Scan for the cell matching the given text and deliver its (X, Y) coordinate at center. 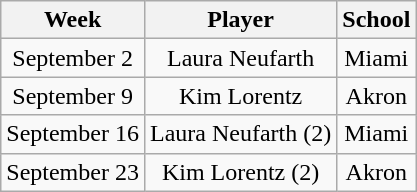
Laura Neufarth (2) (240, 134)
Player (240, 20)
Kim Lorentz (2) (240, 172)
Week (73, 20)
September 9 (73, 96)
School (376, 20)
September 16 (73, 134)
Laura Neufarth (240, 58)
September 23 (73, 172)
September 2 (73, 58)
Kim Lorentz (240, 96)
